Detect which cell encompasses the target text, then output its (X, Y) center coordinate. 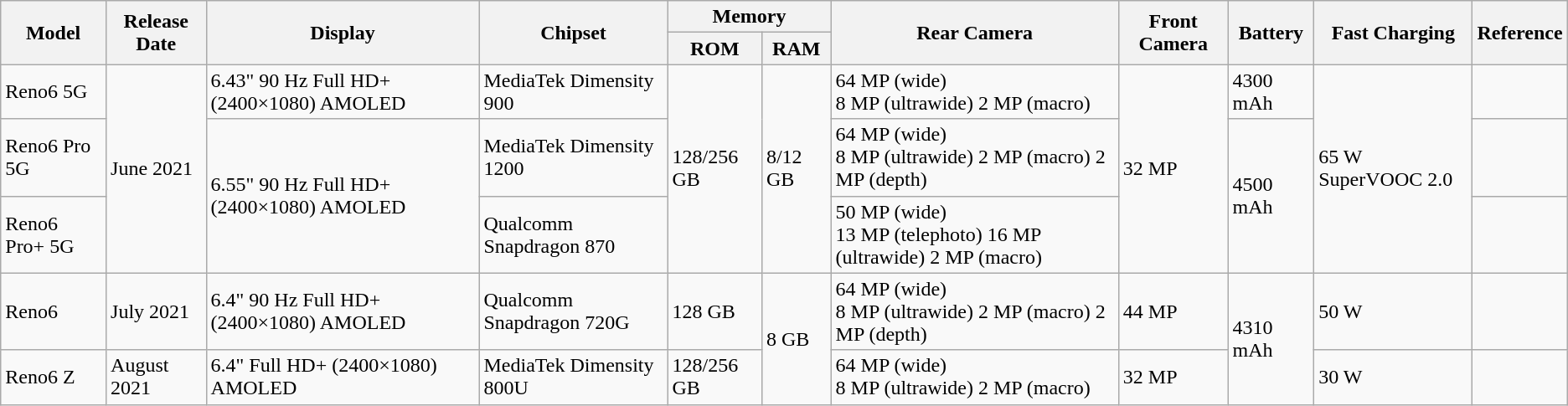
8/12 GB (796, 169)
Rear Camera (975, 33)
65 W SuperVOOC 2.0 (1394, 169)
Fast Charging (1394, 33)
Reno6 5G (54, 92)
Model (54, 33)
4310 mAh (1271, 338)
Release Date (157, 33)
Reno6 Pro+ 5G (54, 234)
4500 mAh (1271, 196)
MediaTek Dimensity 800U (573, 377)
4300 mAh (1271, 92)
Display (343, 33)
6.55" 90 Hz Full HD+ (2400×1080) AMOLED (343, 196)
6.4" 90 Hz Full HD+ (2400×1080) AMOLED (343, 311)
8 GB (796, 338)
Reno6 (54, 311)
Front Camera (1173, 33)
RAM (796, 49)
Qualcomm Snapdragon 720G (573, 311)
Reno6 Z (54, 377)
MediaTek Dimensity 1200 (573, 157)
August 2021 (157, 377)
30 W (1394, 377)
Chipset (573, 33)
Reference (1519, 33)
Reno6 Pro 5G (54, 157)
44 MP (1173, 311)
MediaTek Dimensity 900 (573, 92)
June 2021 (157, 169)
July 2021 (157, 311)
Qualcomm Snapdragon 870 (573, 234)
6.4" Full HD+ (2400×1080) AMOLED (343, 377)
Battery (1271, 33)
6.43" 90 Hz Full HD+ (2400×1080) AMOLED (343, 92)
128 GB (714, 311)
ROM (714, 49)
50 W (1394, 311)
50 MP (wide)13 MP (telephoto) 16 MP (ultrawide) 2 MP (macro) (975, 234)
Memory (749, 17)
